Capture the cell that displays the provided text and extract its [x, y] central coordinate. 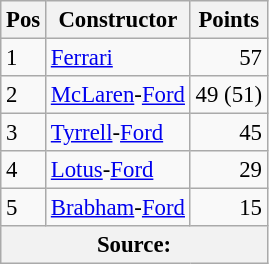
McLaren-Ford [118, 95]
Pos [24, 20]
57 [228, 58]
Tyrrell-Ford [118, 133]
Brabham-Ford [118, 208]
49 (51) [228, 95]
Constructor [118, 20]
5 [24, 208]
4 [24, 170]
45 [228, 133]
Points [228, 20]
2 [24, 95]
Ferrari [118, 58]
15 [228, 208]
Source: [134, 245]
29 [228, 170]
Lotus-Ford [118, 170]
3 [24, 133]
1 [24, 58]
